Extract the [X, Y] coordinate from the center of the cell holding the provided text.  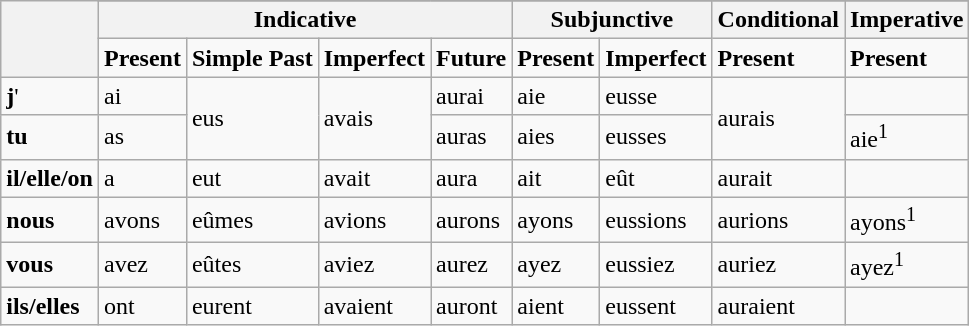
Future [470, 58]
aie1 [906, 138]
aurons [470, 220]
nous [50, 220]
vous [50, 264]
aurez [470, 264]
Conditional [778, 20]
auriez [778, 264]
aurait [778, 178]
ai [142, 96]
j' [50, 96]
auront [470, 306]
eut [252, 178]
ont [142, 306]
avez [142, 264]
ayons1 [906, 220]
eussent [656, 306]
ayons [556, 220]
eussiez [656, 264]
eussions [656, 220]
eus [252, 118]
aurais [778, 118]
eurent [252, 306]
avions [374, 220]
Subjunctive [612, 20]
ait [556, 178]
aura [470, 178]
eusse [656, 96]
Imperative [906, 20]
aient [556, 306]
aurions [778, 220]
avaient [374, 306]
eûmes [252, 220]
Simple Past [252, 58]
a [142, 178]
ils/elles [50, 306]
ayez1 [906, 264]
auras [470, 138]
auraient [778, 306]
avais [374, 118]
aies [556, 138]
eusses [656, 138]
avait [374, 178]
aie [556, 96]
ayez [556, 264]
aurai [470, 96]
tu [50, 138]
as [142, 138]
il/elle/on [50, 178]
eûtes [252, 264]
aviez [374, 264]
eût [656, 178]
Indicative [304, 20]
avons [142, 220]
